Provide the [x, y] coordinate of the cell's center where the given text is located.  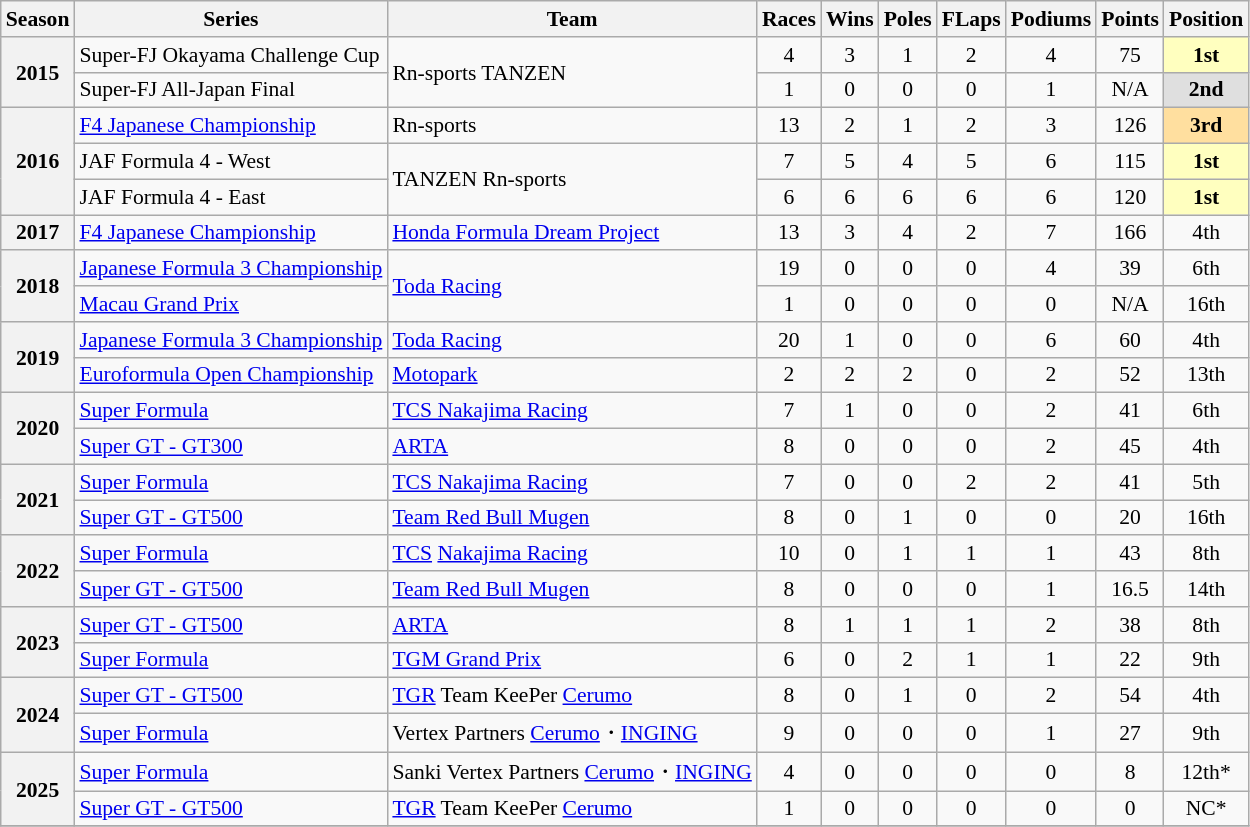
16.5 [1130, 589]
2015 [38, 72]
126 [1130, 126]
27 [1130, 734]
2021 [38, 500]
Motopark [572, 375]
Super-FJ Okayama Challenge Cup [230, 55]
Sanki Vertex Partners Cerumo・INGING [572, 772]
JAF Formula 4 - West [230, 162]
Team [572, 19]
Euroformula Open Championship [230, 375]
13th [1206, 375]
Podiums [1052, 19]
5th [1206, 482]
12th* [1206, 772]
2019 [38, 358]
Races [789, 19]
75 [1130, 55]
Macau Grand Prix [230, 304]
Super-FJ All-Japan Final [230, 90]
Points [1130, 19]
NC* [1206, 809]
2022 [38, 572]
120 [1130, 197]
115 [1130, 162]
45 [1130, 447]
Super GT - GT300 [230, 447]
Wins [850, 19]
2018 [38, 286]
2023 [38, 642]
3rd [1206, 126]
60 [1130, 340]
Season [38, 19]
2017 [38, 233]
Honda Formula Dream Project [572, 233]
TGM Grand Prix [572, 660]
Poles [908, 19]
54 [1130, 696]
Rn-sports TANZEN [572, 72]
Rn-sports [572, 126]
9 [789, 734]
2025 [38, 789]
Series [230, 19]
52 [1130, 375]
2024 [38, 715]
2020 [38, 428]
2nd [1206, 90]
19 [789, 269]
Vertex Partners Cerumo・INGING [572, 734]
10 [789, 554]
22 [1130, 660]
FLaps [972, 19]
Position [1206, 19]
2016 [38, 162]
38 [1130, 625]
43 [1130, 554]
166 [1130, 233]
14th [1206, 589]
39 [1130, 269]
JAF Formula 4 - East [230, 197]
TANZEN Rn-sports [572, 180]
